Capture the cell that displays the provided text and extract its [X, Y] central coordinate. 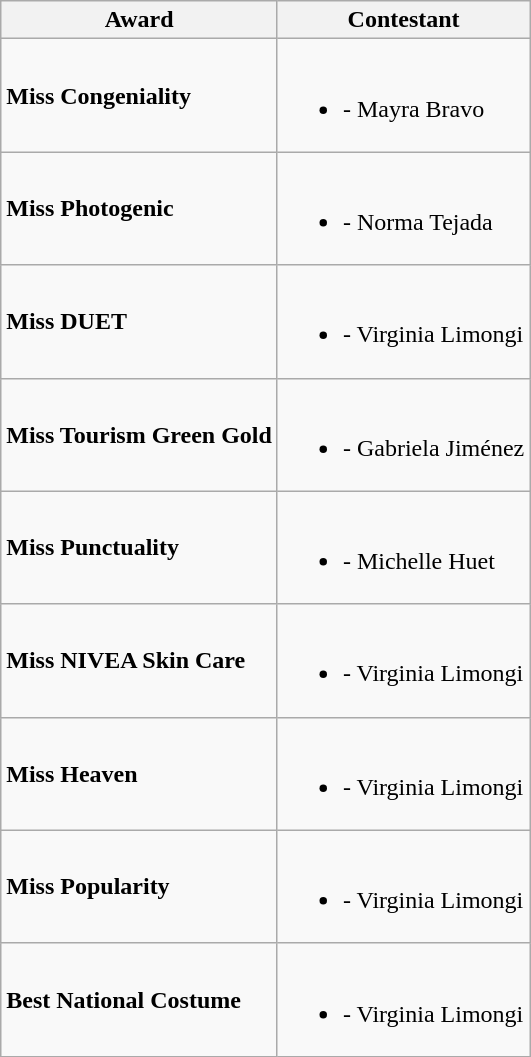
Miss Punctuality [140, 548]
- Gabriela Jiménez [403, 434]
Miss Heaven [140, 774]
Miss NIVEA Skin Care [140, 660]
Miss Congeniality [140, 96]
Miss Tourism Green Gold [140, 434]
- Michelle Huet [403, 548]
Best National Costume [140, 1000]
Miss Photogenic [140, 208]
Miss DUET [140, 322]
Miss Popularity [140, 886]
- Mayra Bravo [403, 96]
- Norma Tejada [403, 208]
Contestant [403, 20]
Award [140, 20]
